Identify which cell holds the provided text, then report its (X, Y) central coordinate. 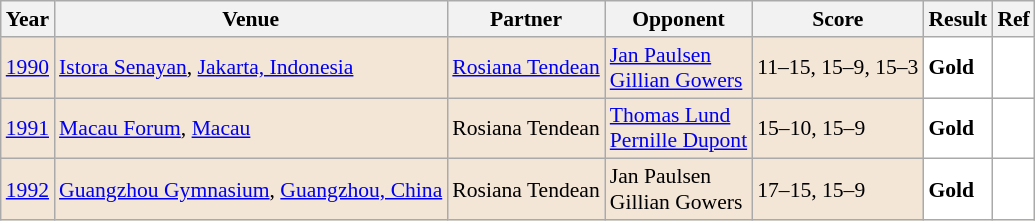
Opponent (678, 19)
11–15, 15–9, 15–3 (838, 68)
Venue (250, 19)
Ref (1013, 19)
Macau Forum, Macau (250, 128)
1992 (28, 190)
Result (958, 19)
Thomas Lund Pernille Dupont (678, 128)
Year (28, 19)
17–15, 15–9 (838, 190)
Score (838, 19)
Istora Senayan, Jakarta, Indonesia (250, 68)
1990 (28, 68)
Guangzhou Gymnasium, Guangzhou, China (250, 190)
15–10, 15–9 (838, 128)
1991 (28, 128)
Partner (526, 19)
